Capture the cell that displays the provided text and extract its [x, y] central coordinate. 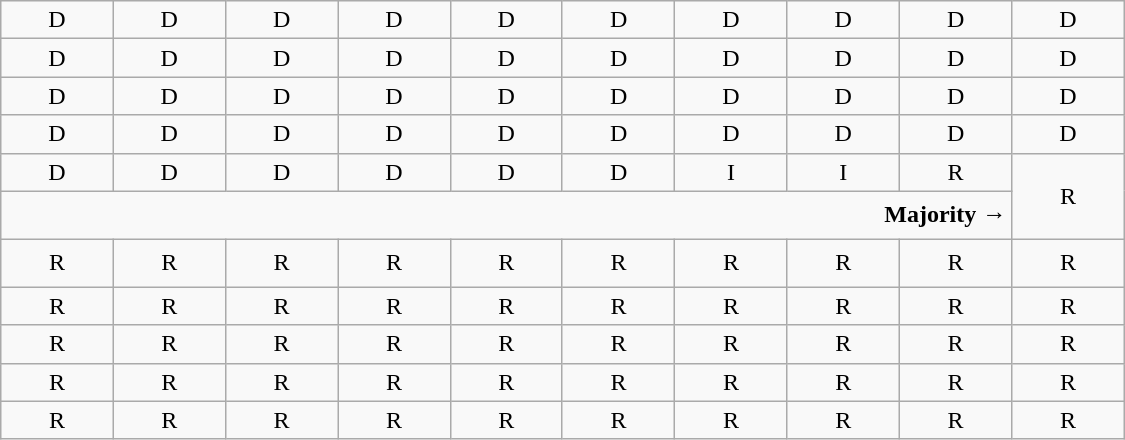
Majority → [506, 215]
